Identify which cell holds the provided text, then report its [x, y] central coordinate. 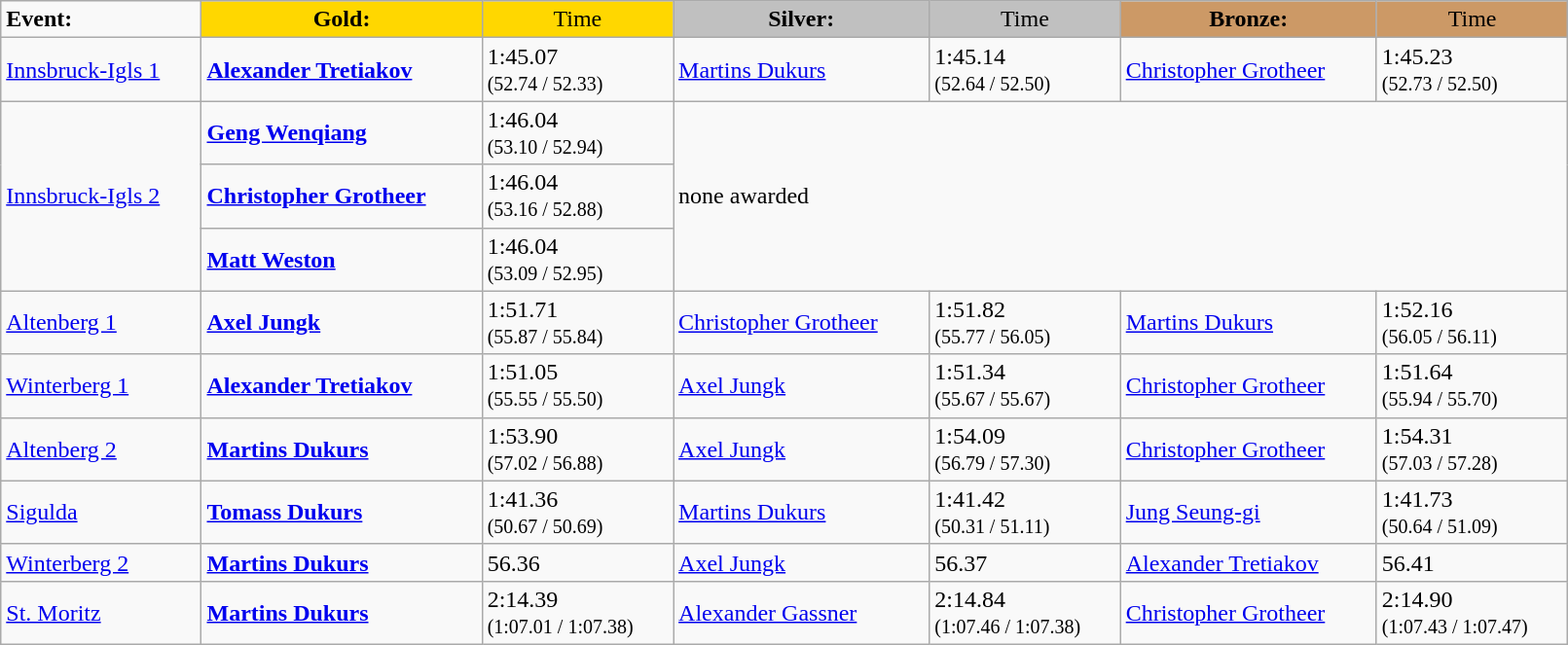
1:45.14(52.64 / 52.50) [1025, 70]
1:46.04(53.10 / 52.94) [577, 132]
Innsbruck-Igls 2 [101, 197]
Winterberg 1 [101, 385]
1:45.07(52.74 / 52.33) [577, 70]
Bronze: [1248, 19]
1:46.04(53.16 / 52.88) [577, 197]
Winterberg 2 [101, 562]
1:41.73(50.64 / 51.09) [1472, 512]
1:51.05(55.55 / 55.50) [577, 385]
Altenberg 2 [101, 449]
Innsbruck-Igls 1 [101, 70]
1:46.04(53.09 / 52.95) [577, 259]
56.41 [1472, 562]
56.36 [577, 562]
Sigulda [101, 512]
none awarded [1121, 197]
Matt Weston [342, 259]
Altenberg 1 [101, 323]
1:52.16(56.05 / 56.11) [1472, 323]
1:51.64(55.94 / 55.70) [1472, 385]
2:14.90(1:07.43 / 1:07.47) [1472, 613]
Tomass Dukurs [342, 512]
Gold: [342, 19]
Geng Wenqiang [342, 132]
Silver: [802, 19]
Alexander Gassner [802, 613]
1:54.31(57.03 / 57.28) [1472, 449]
1:45.23(52.73 / 52.50) [1472, 70]
Event: [101, 19]
Jung Seung-gi [1248, 512]
56.37 [1025, 562]
1:51.82(55.77 / 56.05) [1025, 323]
2:14.39(1:07.01 / 1:07.38) [577, 613]
1:54.09(56.79 / 57.30) [1025, 449]
St. Moritz [101, 613]
1:53.90(57.02 / 56.88) [577, 449]
1:51.71(55.87 / 55.84) [577, 323]
1:41.42(50.31 / 51.11) [1025, 512]
2:14.84(1:07.46 / 1:07.38) [1025, 613]
1:51.34(55.67 / 55.67) [1025, 385]
1:41.36(50.67 / 50.69) [577, 512]
